Find where the given text appears and provide that cell's center as [x, y] coordinate. 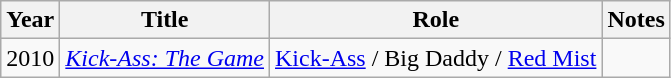
Title [165, 20]
Kick-Ass: The Game [165, 58]
Notes [636, 20]
Kick-Ass / Big Daddy / Red Mist [436, 58]
Year [30, 20]
2010 [30, 58]
Role [436, 20]
